Find where the given text appears and provide that cell's center as [x, y] coordinate. 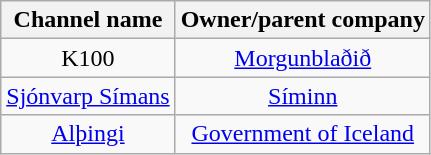
Channel name [88, 20]
Sjónvarp Símans [88, 96]
K100 [88, 58]
Alþingi [88, 134]
Morgunblaðið [302, 58]
Síminn [302, 96]
Owner/parent company [302, 20]
Government of Iceland [302, 134]
